Pinpoint the cell where the given text exists, returning its (X, Y) midpoint coordinate. 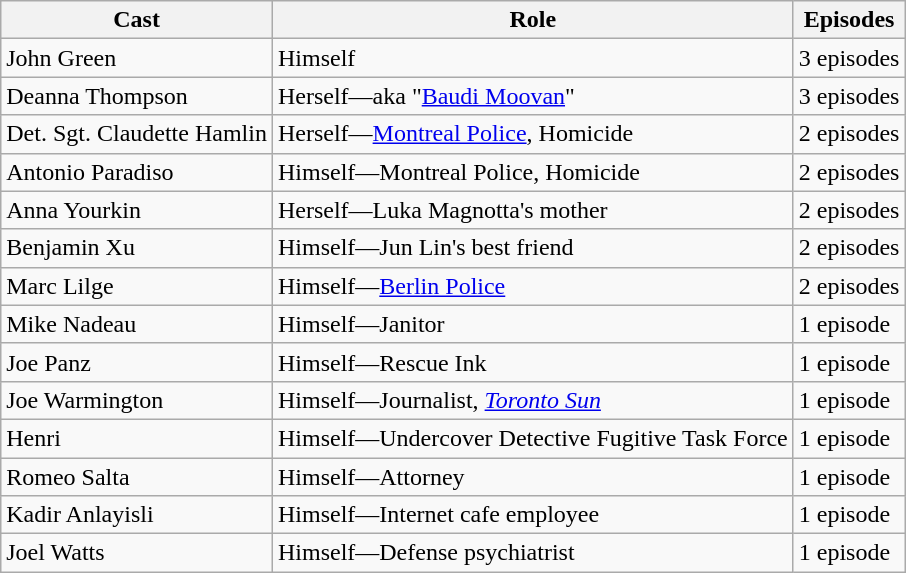
Himself—Rescue Ink (532, 362)
Himself—Jun Lin's best friend (532, 248)
Mike Nadeau (137, 324)
Deanna Thompson (137, 96)
Himself—Undercover Detective Fugitive Task Force (532, 438)
Joe Panz (137, 362)
Himself—Defense psychiatrist (532, 553)
Himself—Attorney (532, 477)
Anna Yourkin (137, 210)
Himself (532, 58)
Herself—aka "Baudi Moovan" (532, 96)
Marc Lilge (137, 286)
Kadir Anlayisli (137, 515)
John Green (137, 58)
Himself—Montreal Police, Homicide (532, 172)
Romeo Salta (137, 477)
Himself—Internet cafe employee (532, 515)
Himself—Janitor (532, 324)
Herself—Luka Magnotta's mother (532, 210)
Antonio Paradiso (137, 172)
Cast (137, 20)
Henri (137, 438)
Benjamin Xu (137, 248)
Det. Sgt. Claudette Hamlin (137, 134)
Himself—Berlin Police (532, 286)
Himself—Journalist, Toronto Sun (532, 400)
Joel Watts (137, 553)
Episodes (849, 20)
Joe Warmington (137, 400)
Role (532, 20)
Herself—Montreal Police, Homicide (532, 134)
